Detect which cell encompasses the target text, then output its [x, y] center coordinate. 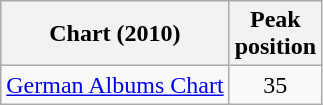
Chart (2010) [115, 34]
Peak position [275, 34]
German Albums Chart [115, 85]
35 [275, 85]
